For the text-containing cell, return its midpoint in [X, Y] coordinate format. 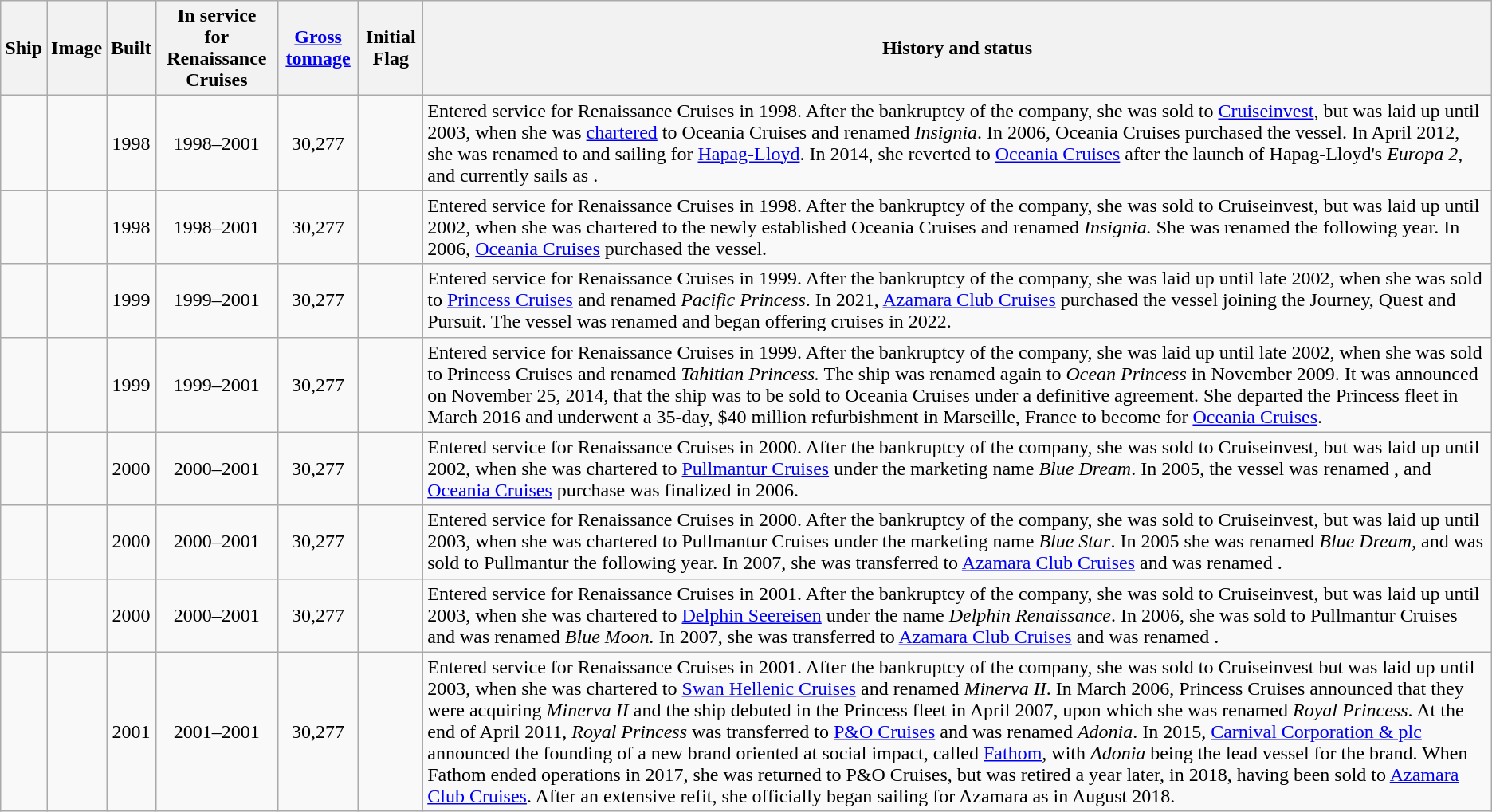
2001–2001 [217, 732]
Built [132, 48]
Image [77, 48]
Ship [24, 48]
2001 [132, 732]
Initial Flag [391, 48]
Gross tonnage [318, 48]
History and status [958, 48]
In servicefor Renaissance Cruises [217, 48]
